For the text-containing cell, return its midpoint in (X, Y) coordinate format. 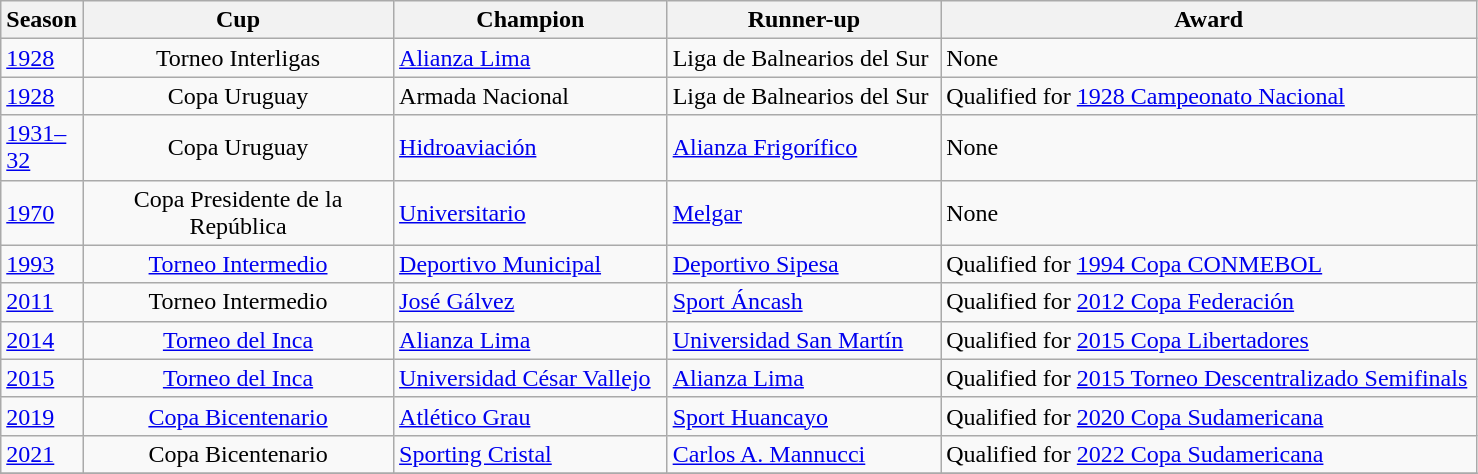
2019 (42, 416)
2014 (42, 340)
Season (42, 20)
Champion (531, 20)
Sporting Cristal (531, 454)
José Gálvez (531, 302)
2011 (42, 302)
Alianza Frigorífico (804, 148)
Universitario (531, 212)
Award (1209, 20)
Runner-up (804, 20)
1970 (42, 212)
Universidad César Vallejo (531, 378)
Deportivo Municipal (531, 264)
Qualified for 1928 Campeonato Nacional (1209, 96)
Qualified for 2020 Copa Sudamericana (1209, 416)
Universidad San Martín (804, 340)
Qualified for 2015 Copa Libertadores (1209, 340)
1993 (42, 264)
2021 (42, 454)
Cup (238, 20)
Qualified for 2012 Copa Federación (1209, 302)
Atlético Grau (531, 416)
Sport Áncash (804, 302)
Carlos A. Mannucci (804, 454)
Copa Presidente de la República (238, 212)
Deportivo Sipesa (804, 264)
Armada Nacional (531, 96)
Qualified for 1994 Copa CONMEBOL (1209, 264)
Melgar (804, 212)
1931–32 (42, 148)
Hidroaviación (531, 148)
Sport Huancayo (804, 416)
Qualified for 2022 Copa Sudamericana (1209, 454)
Torneo Interligas (238, 58)
Qualified for 2015 Torneo Descentralizado Semifinals (1209, 378)
2015 (42, 378)
